Determine the (x, y) coordinate at the center of the cell enclosing the given text.  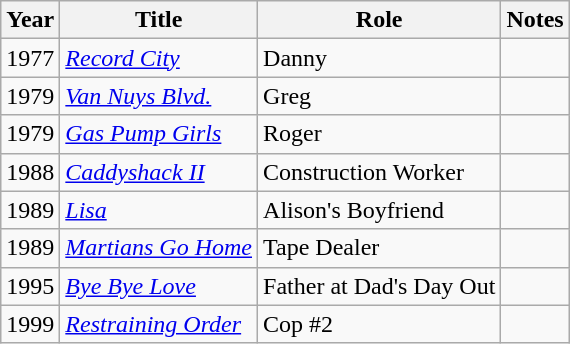
Tape Dealer (380, 248)
Cop #2 (380, 324)
Danny (380, 58)
1988 (30, 172)
Year (30, 20)
Father at Dad's Day Out (380, 286)
Van Nuys Blvd. (159, 96)
Bye Bye Love (159, 286)
Martians Go Home (159, 248)
Notes (535, 20)
Record City (159, 58)
1995 (30, 286)
Construction Worker (380, 172)
Alison's Boyfriend (380, 210)
Gas Pump Girls (159, 134)
Restraining Order (159, 324)
Roger (380, 134)
Title (159, 20)
Lisa (159, 210)
Greg (380, 96)
Role (380, 20)
1999 (30, 324)
1977 (30, 58)
Caddyshack II (159, 172)
